Extract the [x, y] coordinate from the center of the cell holding the provided text.  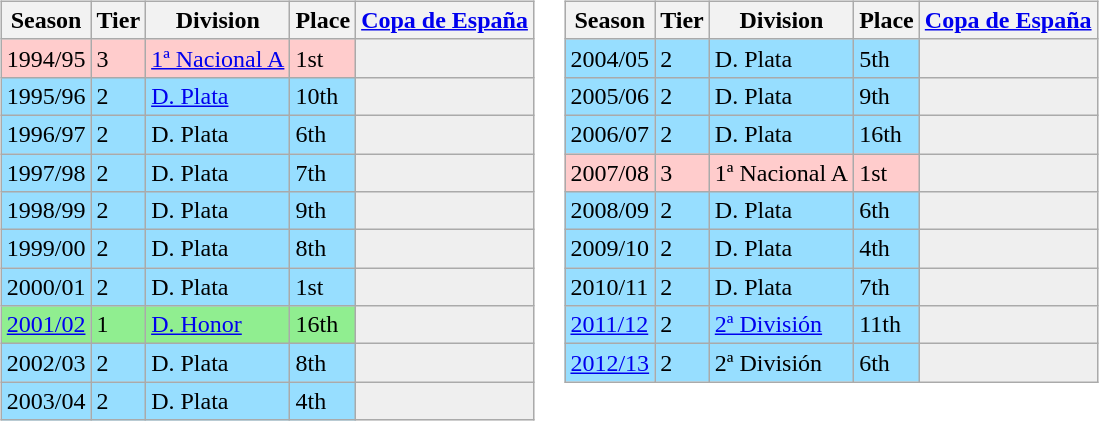
1999/00 [46, 249]
2011/12 [610, 325]
2001/02 [46, 325]
1 [118, 325]
1996/97 [46, 134]
2007/08 [610, 173]
2010/11 [610, 287]
5th [887, 58]
1995/96 [46, 96]
2003/04 [46, 401]
2006/07 [610, 134]
2004/05 [610, 58]
2008/09 [610, 211]
D. Honor [218, 325]
1994/95 [46, 58]
2002/03 [46, 363]
2000/01 [46, 287]
2005/06 [610, 96]
10th [323, 96]
11th [887, 325]
2012/13 [610, 363]
2009/10 [610, 249]
1997/98 [46, 173]
1998/99 [46, 211]
